From the cell containing the given text, extract its center point as (X, Y) coordinate. 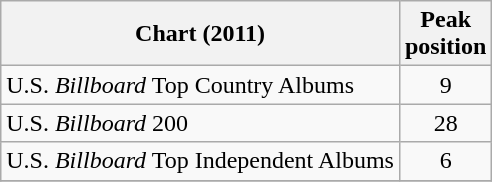
9 (445, 85)
Chart (2011) (200, 34)
Peakposition (445, 34)
U.S. Billboard Top Country Albums (200, 85)
28 (445, 123)
U.S. Billboard Top Independent Albums (200, 161)
U.S. Billboard 200 (200, 123)
6 (445, 161)
